Scan for the cell matching the given text and deliver its [x, y] coordinate at center. 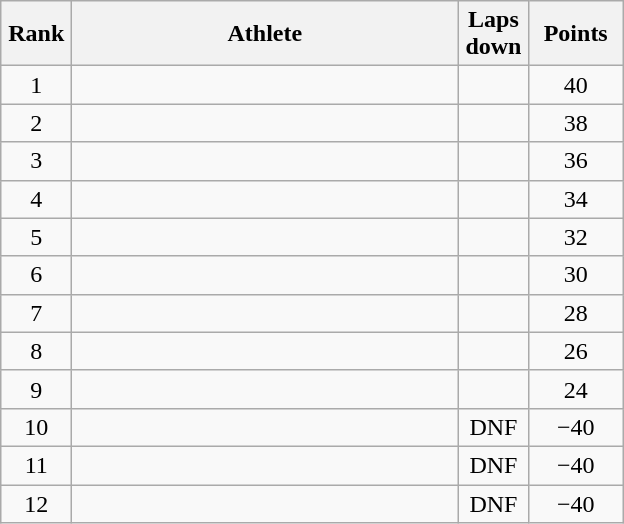
36 [576, 161]
9 [36, 389]
30 [576, 275]
8 [36, 351]
Rank [36, 34]
34 [576, 199]
Athlete [265, 34]
24 [576, 389]
4 [36, 199]
6 [36, 275]
10 [36, 427]
Laps down [494, 34]
28 [576, 313]
7 [36, 313]
38 [576, 123]
32 [576, 237]
2 [36, 123]
1 [36, 85]
26 [576, 351]
Points [576, 34]
3 [36, 161]
5 [36, 237]
40 [576, 85]
12 [36, 503]
11 [36, 465]
